For the text-containing cell, return its midpoint in [x, y] coordinate format. 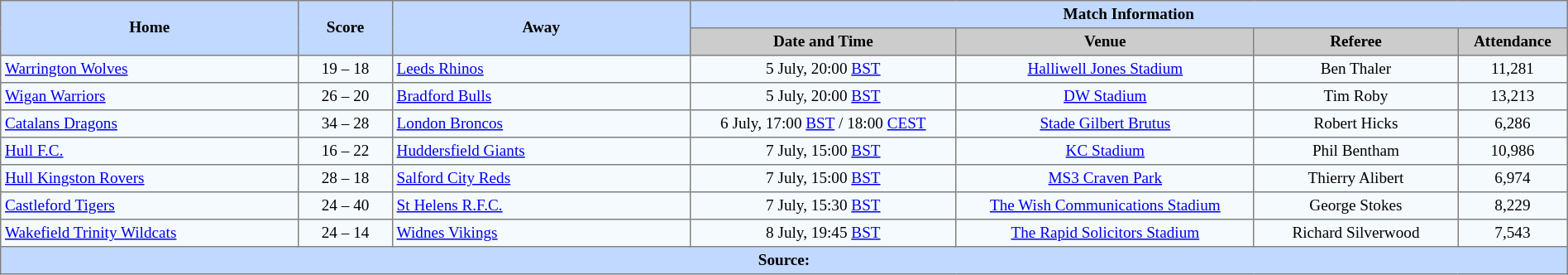
Thierry Alibert [1355, 179]
London Broncos [541, 124]
8 July, 19:45 BST [823, 234]
Venue [1105, 41]
34 – 28 [346, 124]
Bradford Bulls [541, 96]
Stade Gilbert Brutus [1105, 124]
Widnes Vikings [541, 234]
Hull F.C. [150, 151]
The Wish Communications Stadium [1105, 205]
6 July, 17:00 BST / 18:00 CEST [823, 124]
Home [150, 28]
Halliwell Jones Stadium [1105, 70]
Warrington Wolves [150, 70]
Richard Silverwood [1355, 234]
26 – 20 [346, 96]
Referee [1355, 41]
Source: [784, 260]
DW Stadium [1105, 96]
16 – 22 [346, 151]
Phil Bentham [1355, 151]
13,213 [1513, 96]
24 – 14 [346, 234]
Tim Roby [1355, 96]
Date and Time [823, 41]
Castleford Tigers [150, 205]
7,543 [1513, 234]
KC Stadium [1105, 151]
11,281 [1513, 70]
The Rapid Solicitors Stadium [1105, 234]
6,974 [1513, 179]
Huddersfield Giants [541, 151]
St Helens R.F.C. [541, 205]
19 – 18 [346, 70]
Hull Kingston Rovers [150, 179]
MS3 Craven Park [1105, 179]
24 – 40 [346, 205]
Match Information [1128, 15]
Wakefield Trinity Wildcats [150, 234]
8,229 [1513, 205]
Away [541, 28]
Wigan Warriors [150, 96]
28 – 18 [346, 179]
George Stokes [1355, 205]
Score [346, 28]
6,286 [1513, 124]
Robert Hicks [1355, 124]
Ben Thaler [1355, 70]
Catalans Dragons [150, 124]
Leeds Rhinos [541, 70]
Salford City Reds [541, 179]
7 July, 15:30 BST [823, 205]
Attendance [1513, 41]
10,986 [1513, 151]
